Search for the cell housing the specified text and yield its [X, Y] center coordinate. 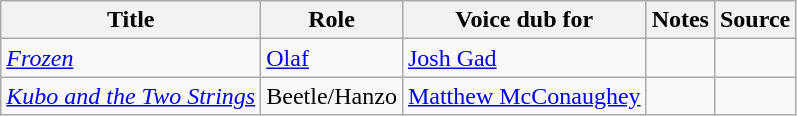
Voice dub for [524, 20]
Source [754, 20]
Beetle/Hanzo [332, 96]
Frozen [131, 58]
Kubo and the Two Strings [131, 96]
Matthew McConaughey [524, 96]
Olaf [332, 58]
Role [332, 20]
Title [131, 20]
Notes [680, 20]
Josh Gad [524, 58]
